Provide the (x, y) coordinate of the cell's center where the given text is located.  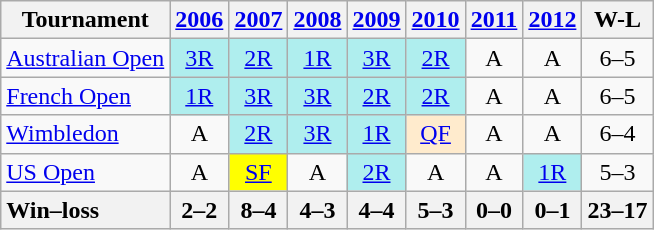
Wimbledon (86, 134)
4–3 (318, 210)
2007 (258, 20)
0–1 (552, 210)
6–4 (618, 134)
2009 (376, 20)
2011 (494, 20)
2008 (318, 20)
2010 (436, 20)
French Open (86, 96)
US Open (86, 172)
SF (258, 172)
Win–loss (86, 210)
8–4 (258, 210)
4–4 (376, 210)
23–17 (618, 210)
2012 (552, 20)
Australian Open (86, 58)
W-L (618, 20)
QF (436, 134)
2006 (200, 20)
2–2 (200, 210)
0–0 (494, 210)
Tournament (86, 20)
